Scan for the cell matching the given text and deliver its (x, y) coordinate at center. 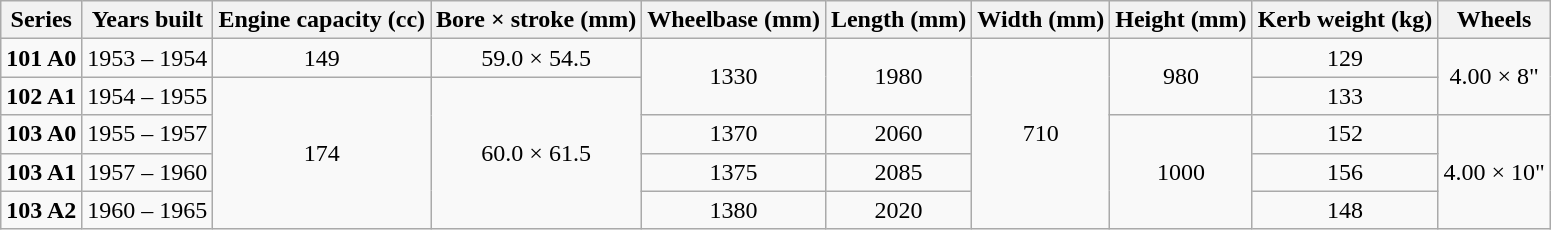
59.0 × 54.5 (536, 58)
Engine capacity (cc) (322, 20)
Series (42, 20)
1960 – 1965 (148, 210)
1380 (734, 210)
1370 (734, 134)
2060 (898, 134)
1957 – 1960 (148, 172)
1330 (734, 77)
980 (1181, 77)
103 A0 (42, 134)
152 (1345, 134)
2085 (898, 172)
Wheels (1494, 20)
1954 – 1955 (148, 96)
60.0 × 61.5 (536, 153)
Kerb weight (kg) (1345, 20)
Bore × stroke (mm) (536, 20)
Years built (148, 20)
1375 (734, 172)
Length (mm) (898, 20)
102 A1 (42, 96)
710 (1041, 134)
103 A2 (42, 210)
149 (322, 58)
4.00 × 8" (1494, 77)
1980 (898, 77)
148 (1345, 210)
103 A1 (42, 172)
133 (1345, 96)
174 (322, 153)
Width (mm) (1041, 20)
129 (1345, 58)
1000 (1181, 172)
156 (1345, 172)
101 A0 (42, 58)
4.00 × 10" (1494, 172)
1953 – 1954 (148, 58)
Height (mm) (1181, 20)
2020 (898, 210)
1955 – 1957 (148, 134)
Wheelbase (mm) (734, 20)
